From the cell containing the given text, extract its center point as [X, Y] coordinate. 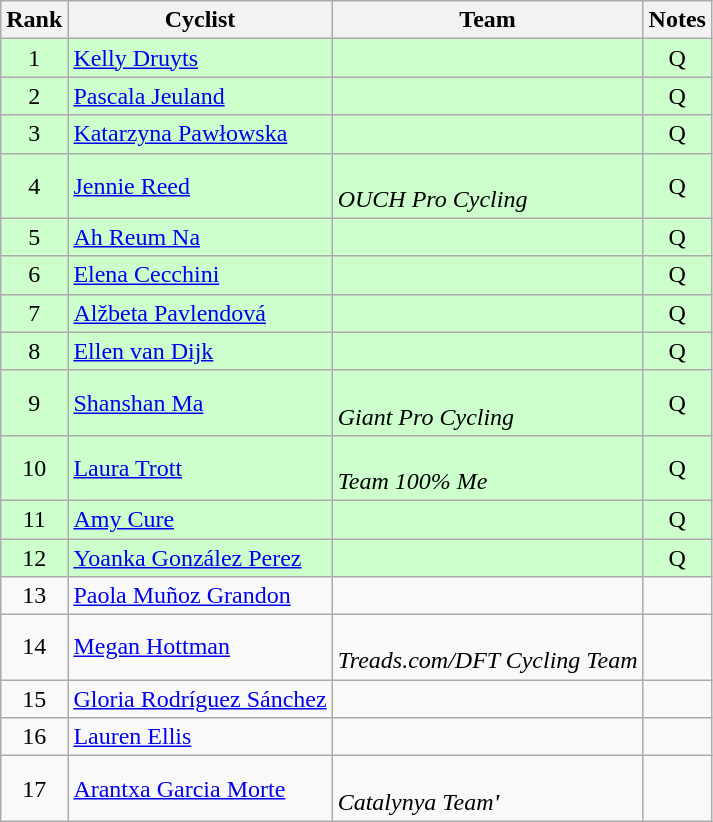
Cyclist [200, 20]
Catalynya Team' [488, 788]
Alžbeta Pavlendová [200, 313]
15 [34, 699]
6 [34, 275]
17 [34, 788]
8 [34, 351]
4 [34, 186]
1 [34, 58]
16 [34, 737]
Team 100% Me [488, 468]
Arantxa Garcia Morte [200, 788]
Treads.com/DFT Cycling Team [488, 648]
9 [34, 402]
7 [34, 313]
Pascala Jeuland [200, 96]
12 [34, 557]
Jennie Reed [200, 186]
Megan Hottman [200, 648]
Kelly Druyts [200, 58]
Elena Cecchini [200, 275]
Gloria Rodríguez Sánchez [200, 699]
5 [34, 237]
Notes [677, 20]
Shanshan Ma [200, 402]
Ellen van Dijk [200, 351]
Giant Pro Cycling [488, 402]
3 [34, 134]
2 [34, 96]
Paola Muñoz Grandon [200, 596]
OUCH Pro Cycling [488, 186]
11 [34, 519]
Laura Trott [200, 468]
Yoanka González Perez [200, 557]
Team [488, 20]
10 [34, 468]
Ah Reum Na [200, 237]
13 [34, 596]
Amy Cure [200, 519]
Lauren Ellis [200, 737]
14 [34, 648]
Katarzyna Pawłowska [200, 134]
Rank [34, 20]
